Provide the (X, Y) coordinate of the cell's center where the given text is located.  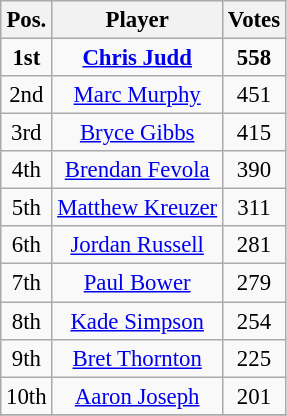
281 (254, 245)
311 (254, 208)
Kade Simpson (138, 321)
5th (26, 208)
451 (254, 95)
Chris Judd (138, 58)
Marc Murphy (138, 95)
4th (26, 170)
3rd (26, 133)
Brendan Fevola (138, 170)
8th (26, 321)
Votes (254, 20)
Bret Thornton (138, 358)
558 (254, 58)
Bryce Gibbs (138, 133)
415 (254, 133)
2nd (26, 95)
Aaron Joseph (138, 396)
1st (26, 58)
Pos. (26, 20)
9th (26, 358)
Matthew Kreuzer (138, 208)
Jordan Russell (138, 245)
201 (254, 396)
10th (26, 396)
225 (254, 358)
Paul Bower (138, 283)
390 (254, 170)
6th (26, 245)
254 (254, 321)
Player (138, 20)
279 (254, 283)
7th (26, 283)
